Return the [x, y] coordinate for the center point of the cell that contains the specified text.  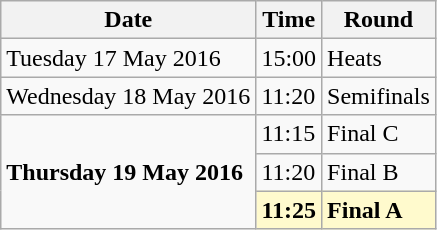
Semifinals [379, 96]
Heats [379, 58]
Final A [379, 210]
Thursday 19 May 2016 [128, 172]
Round [379, 20]
Wednesday 18 May 2016 [128, 96]
Final C [379, 134]
11:15 [289, 134]
Final B [379, 172]
Tuesday 17 May 2016 [128, 58]
Time [289, 20]
11:25 [289, 210]
Date [128, 20]
15:00 [289, 58]
